Detect which cell encompasses the target text, then output its (X, Y) center coordinate. 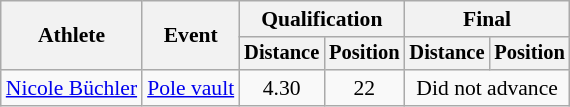
22 (364, 88)
Qualification (322, 19)
Athlete (72, 36)
Pole vault (190, 88)
Event (190, 36)
Did not advance (486, 88)
Final (486, 19)
Nicole Büchler (72, 88)
4.30 (282, 88)
